Detect which cell encompasses the target text, then output its [x, y] center coordinate. 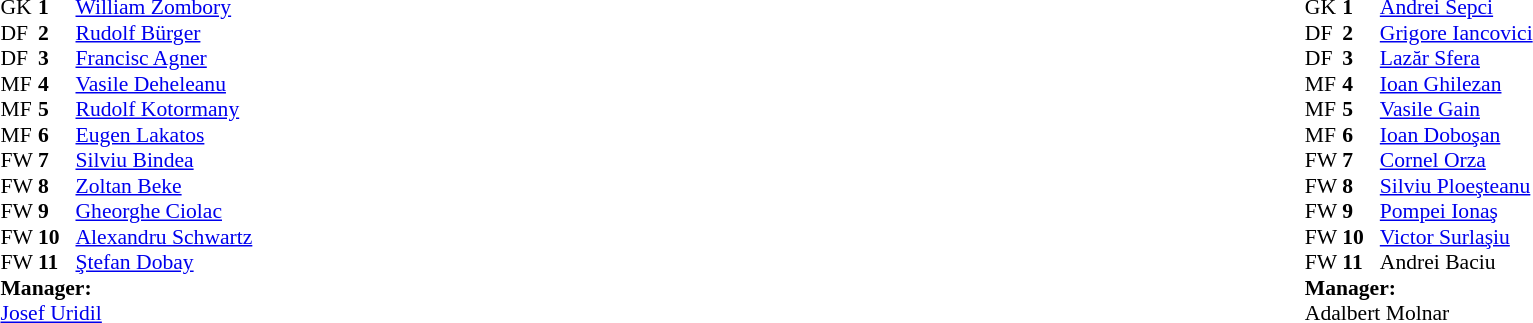
Gheorghe Ciolac [164, 211]
Eugen Lakatos [164, 135]
Alexandru Schwartz [164, 237]
Rudolf Kotormany [164, 109]
Ioan Ghilezan [1456, 84]
Lazăr Sfera [1456, 59]
Ioan Doboşan [1456, 135]
Ştefan Dobay [164, 263]
Silviu Bindea [164, 161]
Silviu Ploeşteanu [1456, 186]
Vasile Gain [1456, 109]
Andrei Baciu [1456, 263]
Zoltan Beke [164, 186]
Victor Surlaşiu [1456, 237]
Cornel Orza [1456, 161]
Vasile Deheleanu [164, 84]
Francisc Agner [164, 59]
Rudolf Bürger [164, 33]
Pompei Ionaş [1456, 211]
Grigore Iancovici [1456, 33]
